Provide the [x, y] coordinate of the cell's center where the given text is located.  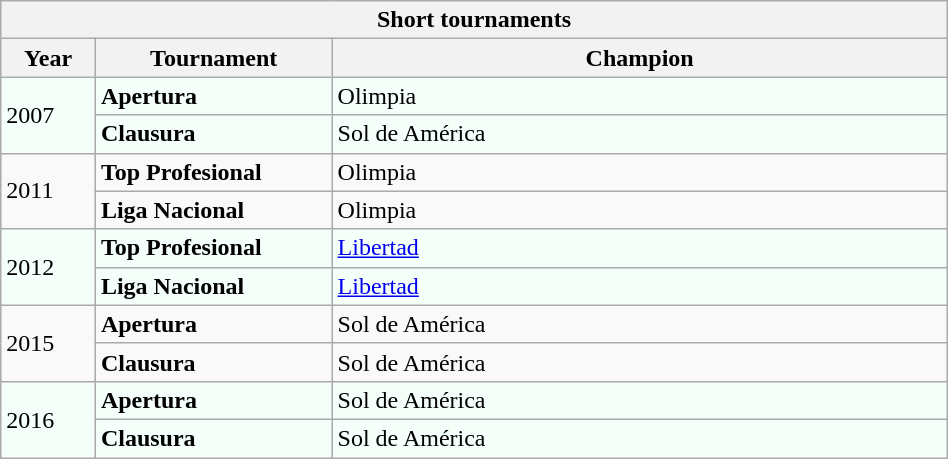
2012 [48, 267]
Year [48, 58]
2011 [48, 191]
Short tournaments [474, 20]
Champion [640, 58]
2007 [48, 115]
Tournament [214, 58]
2016 [48, 419]
2015 [48, 343]
